Capture the cell that displays the provided text and extract its [x, y] central coordinate. 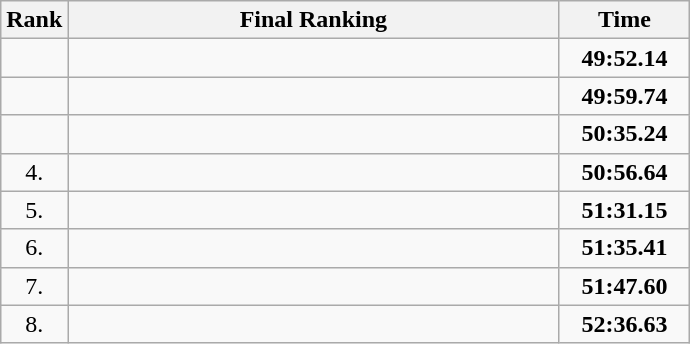
52:36.63 [624, 324]
49:52.14 [624, 58]
5. [34, 210]
51:31.15 [624, 210]
8. [34, 324]
4. [34, 172]
51:47.60 [624, 286]
50:35.24 [624, 134]
49:59.74 [624, 96]
Time [624, 20]
6. [34, 248]
50:56.64 [624, 172]
7. [34, 286]
Final Ranking [314, 20]
51:35.41 [624, 248]
Rank [34, 20]
